Return (x, y) of the center of cell containing provided text 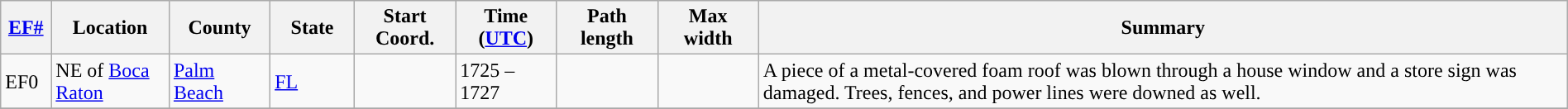
State (313, 28)
FL (313, 81)
Summary (1163, 28)
NE of Boca Raton (111, 81)
Max width (708, 28)
Time (UTC) (506, 28)
Path length (607, 28)
Palm Beach (219, 81)
EF# (26, 28)
1725 – 1727 (506, 81)
Location (111, 28)
EF0 (26, 81)
Start Coord. (404, 28)
County (219, 28)
